Extract the (x, y) coordinate from the center of the cell holding the provided text.  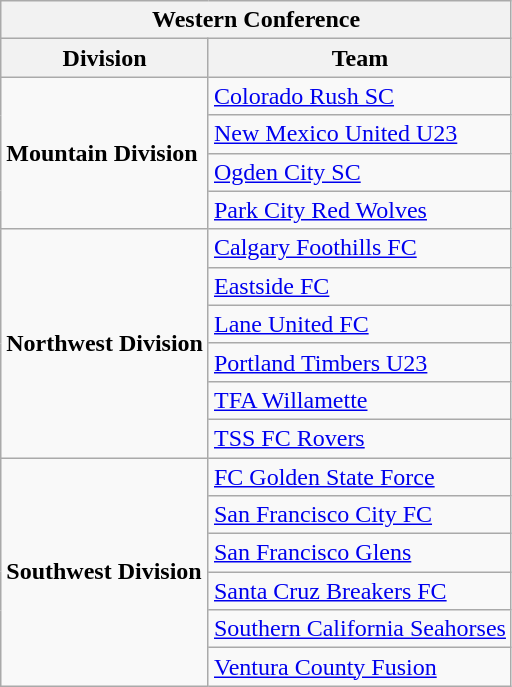
Park City Red Wolves (360, 210)
Lane United FC (360, 324)
Division (105, 58)
Team (360, 58)
Calgary Foothills FC (360, 248)
Mountain Division (105, 153)
Ogden City SC (360, 172)
Eastside FC (360, 286)
Ventura County Fusion (360, 667)
New Mexico United U23 (360, 134)
FC Golden State Force (360, 477)
Southwest Division (105, 572)
Portland Timbers U23 (360, 362)
San Francisco Glens (360, 553)
TSS FC Rovers (360, 438)
TFA Willamette (360, 400)
Northwest Division (105, 343)
Southern California Seahorses (360, 629)
Santa Cruz Breakers FC (360, 591)
San Francisco City FC (360, 515)
Western Conference (256, 20)
Colorado Rush SC (360, 96)
